Locate the cell with the specified text and output its [X, Y] center coordinate. 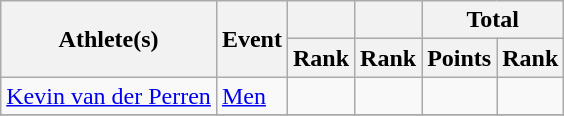
Total [493, 20]
Athlete(s) [109, 39]
Men [252, 96]
Kevin van der Perren [109, 96]
Points [460, 58]
Event [252, 39]
